Extract the (X, Y) coordinate from the center of the cell holding the provided text.  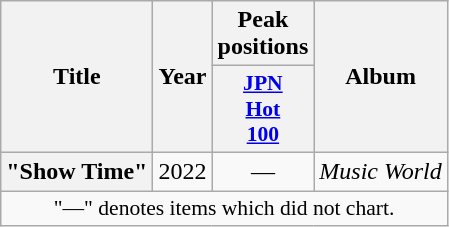
2022 (182, 171)
— (263, 171)
Album (381, 77)
"—" denotes items which did not chart. (224, 208)
JPNHot100 (263, 110)
"Show Time" (77, 171)
Music World (381, 171)
Peak positions (263, 34)
Year (182, 77)
Title (77, 77)
